Locate the cell with the specified text and output its [x, y] center coordinate. 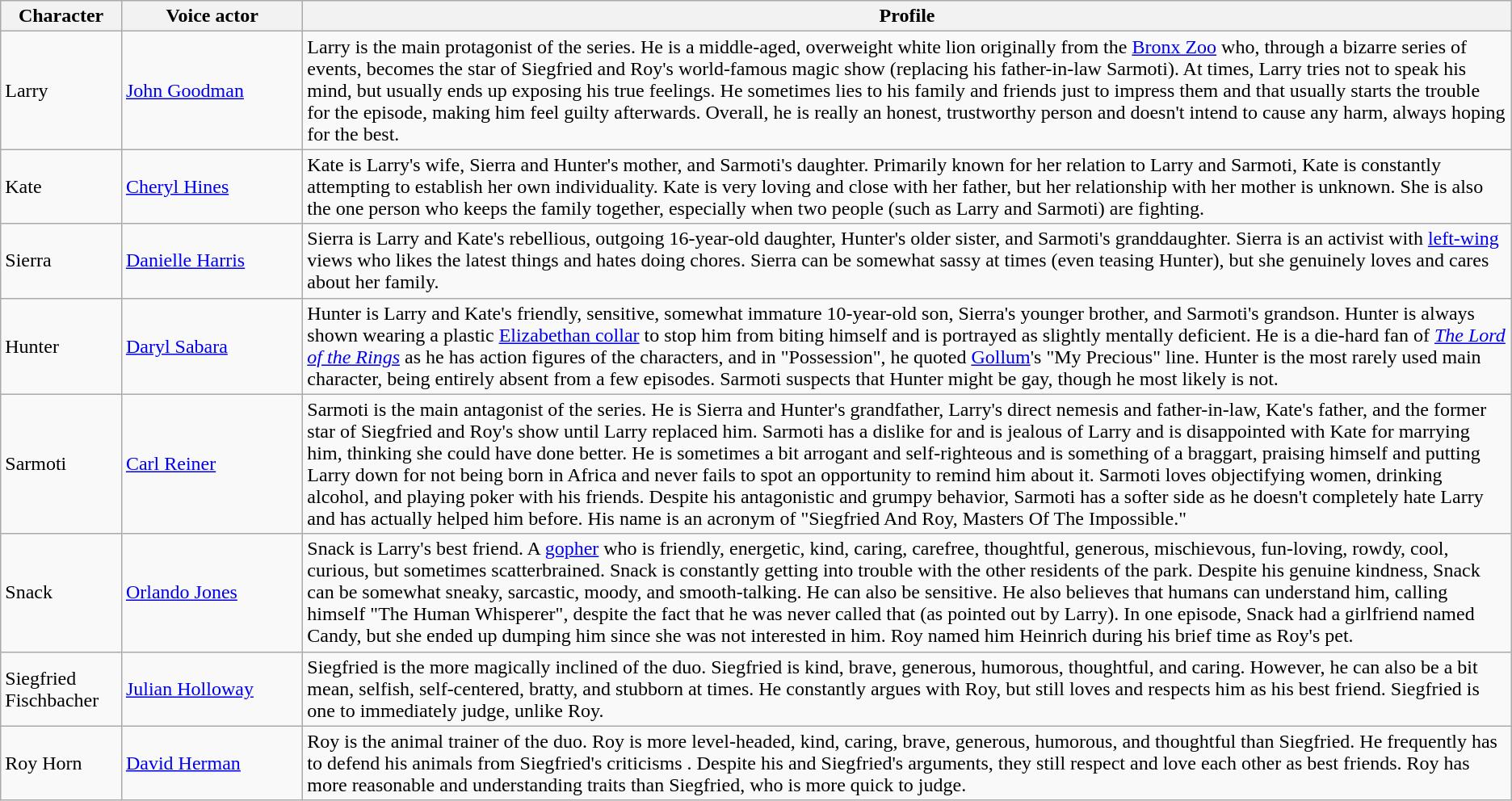
Siegfried Fischbacher [61, 689]
Carl Reiner [212, 463]
Larry [61, 90]
Snack [61, 593]
Sierra [61, 261]
Sarmoti [61, 463]
David Herman [212, 763]
Voice actor [212, 16]
Kate [61, 187]
Roy Horn [61, 763]
Daryl Sabara [212, 346]
Character [61, 16]
John Goodman [212, 90]
Julian Holloway [212, 689]
Profile [907, 16]
Orlando Jones [212, 593]
Hunter [61, 346]
Danielle Harris [212, 261]
Cheryl Hines [212, 187]
